Locate the cell with the specified text and output its [X, Y] center coordinate. 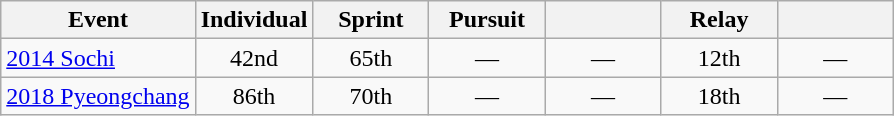
Sprint [371, 20]
2014 Sochi [98, 58]
12th [719, 58]
Event [98, 20]
86th [254, 96]
70th [371, 96]
42nd [254, 58]
65th [371, 58]
18th [719, 96]
Pursuit [487, 20]
Individual [254, 20]
2018 Pyeongchang [98, 96]
Relay [719, 20]
